Pinpoint the cell where the given text exists, returning its (x, y) midpoint coordinate. 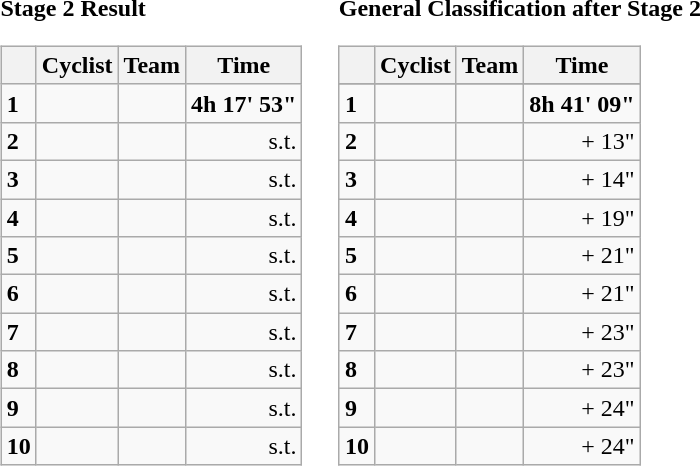
+ 13" (582, 141)
8h 41' 09" (582, 103)
+ 19" (582, 217)
+ 14" (582, 179)
4h 17' 53" (244, 103)
